Extract the [X, Y] coordinate from the center of the cell holding the provided text.  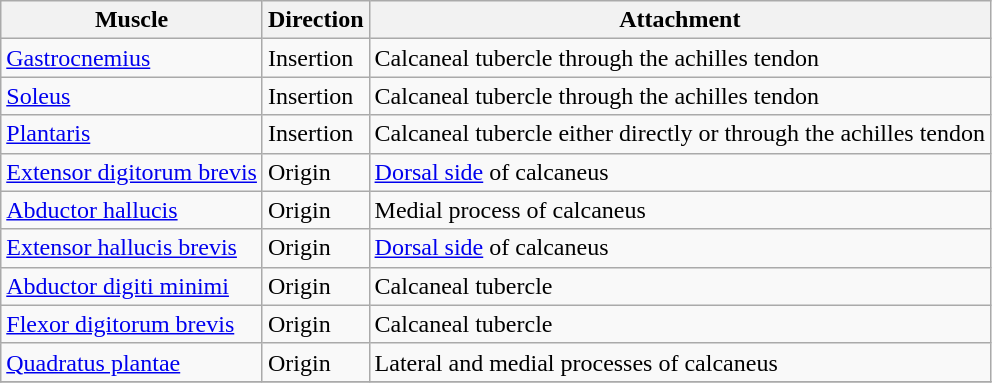
Abductor hallucis [132, 210]
Plantaris [132, 134]
Extensor hallucis brevis [132, 248]
Direction [316, 20]
Gastrocnemius [132, 58]
Soleus [132, 96]
Muscle [132, 20]
Lateral and medial processes of calcaneus [680, 362]
Attachment [680, 20]
Extensor digitorum brevis [132, 172]
Quadratus plantae [132, 362]
Abductor digiti minimi [132, 286]
Calcaneal tubercle either directly or through the achilles tendon [680, 134]
Medial process of calcaneus [680, 210]
Flexor digitorum brevis [132, 324]
